Capture the cell that displays the provided text and extract its [X, Y] central coordinate. 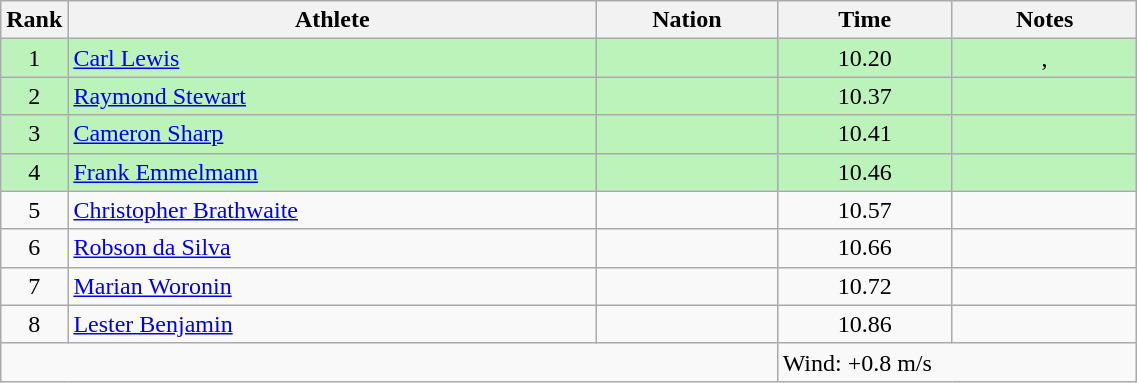
10.41 [864, 134]
3 [34, 134]
2 [34, 96]
10.20 [864, 58]
1 [34, 58]
Wind: +0.8 m/s [957, 362]
10.57 [864, 210]
Nation [687, 20]
10.46 [864, 172]
Frank Emmelmann [332, 172]
Athlete [332, 20]
7 [34, 286]
Raymond Stewart [332, 96]
Time [864, 20]
4 [34, 172]
Carl Lewis [332, 58]
10.72 [864, 286]
10.66 [864, 248]
8 [34, 324]
6 [34, 248]
Lester Benjamin [332, 324]
Marian Woronin [332, 286]
Cameron Sharp [332, 134]
Notes [1044, 20]
, [1044, 58]
Robson da Silva [332, 248]
Christopher Brathwaite [332, 210]
5 [34, 210]
10.86 [864, 324]
10.37 [864, 96]
Rank [34, 20]
